For the text-containing cell, return its midpoint in [X, Y] coordinate format. 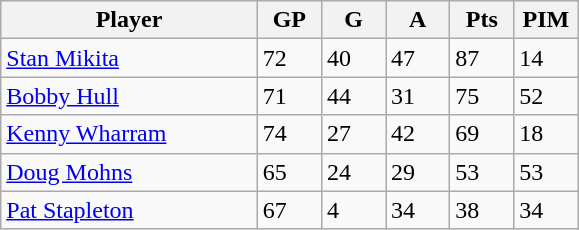
18 [546, 134]
42 [418, 134]
Pat Stapleton [130, 210]
40 [353, 58]
24 [353, 172]
Pts [482, 20]
27 [353, 134]
G [353, 20]
29 [418, 172]
Kenny Wharram [130, 134]
47 [418, 58]
GP [289, 20]
52 [546, 96]
44 [353, 96]
65 [289, 172]
72 [289, 58]
87 [482, 58]
Stan Mikita [130, 58]
Bobby Hull [130, 96]
71 [289, 96]
4 [353, 210]
Doug Mohns [130, 172]
PIM [546, 20]
Player [130, 20]
A [418, 20]
75 [482, 96]
14 [546, 58]
38 [482, 210]
31 [418, 96]
74 [289, 134]
69 [482, 134]
67 [289, 210]
